Output the [x, y] coordinate of the center of the cell containing the given text.  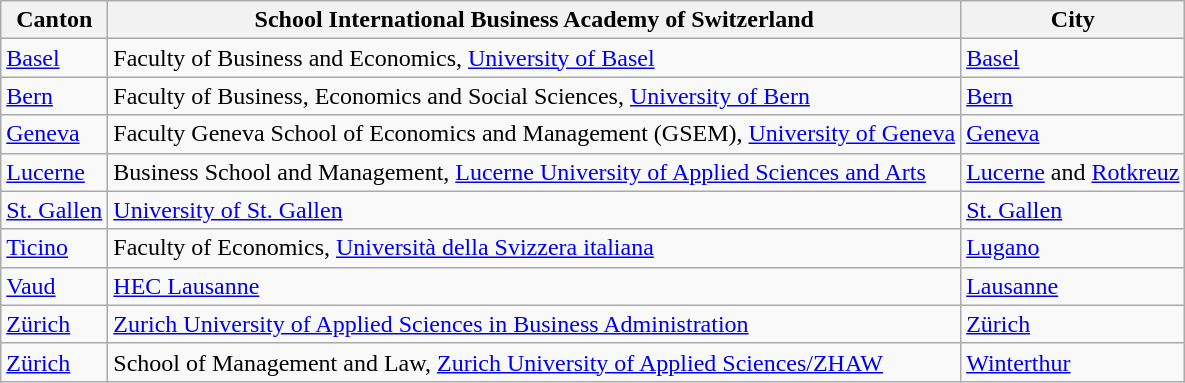
School International Business Academy of Switzerland [534, 20]
Lucerne [54, 172]
School of Management and Law, Zurich University of Applied Sciences/ZHAW [534, 362]
Vaud [54, 286]
Faculty of Economics, Università della Svizzera italiana [534, 248]
Lausanne [1073, 286]
Faculty Geneva School of Economics and Management (GSEM), University of Geneva [534, 134]
Ticino [54, 248]
Winterthur [1073, 362]
Faculty of Business and Economics, University of Basel [534, 58]
Lugano [1073, 248]
University of St. Gallen [534, 210]
HEC Lausanne [534, 286]
Canton [54, 20]
Zurich University of Applied Sciences in Business Administration [534, 324]
City [1073, 20]
Faculty of Business, Economics and Social Sciences, University of Bern [534, 96]
Business School and Management, Lucerne University of Applied Sciences and Arts [534, 172]
Lucerne and Rotkreuz [1073, 172]
